Return the (x, y) coordinate for the center point of the cell that contains the specified text.  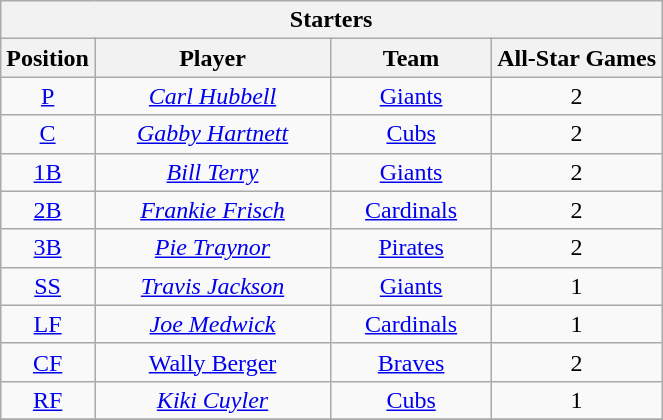
1B (48, 172)
CF (48, 362)
Team (412, 58)
All-Star Games (577, 58)
P (48, 96)
Joe Medwick (212, 324)
Carl Hubbell (212, 96)
3B (48, 248)
Starters (332, 20)
C (48, 134)
Gabby Hartnett (212, 134)
Frankie Frisch (212, 210)
SS (48, 286)
2B (48, 210)
LF (48, 324)
Travis Jackson (212, 286)
Pirates (412, 248)
Wally Berger (212, 362)
Braves (412, 362)
Position (48, 58)
Pie Traynor (212, 248)
Player (212, 58)
RF (48, 400)
Bill Terry (212, 172)
Kiki Cuyler (212, 400)
